From the cell containing the given text, extract its center point as (x, y) coordinate. 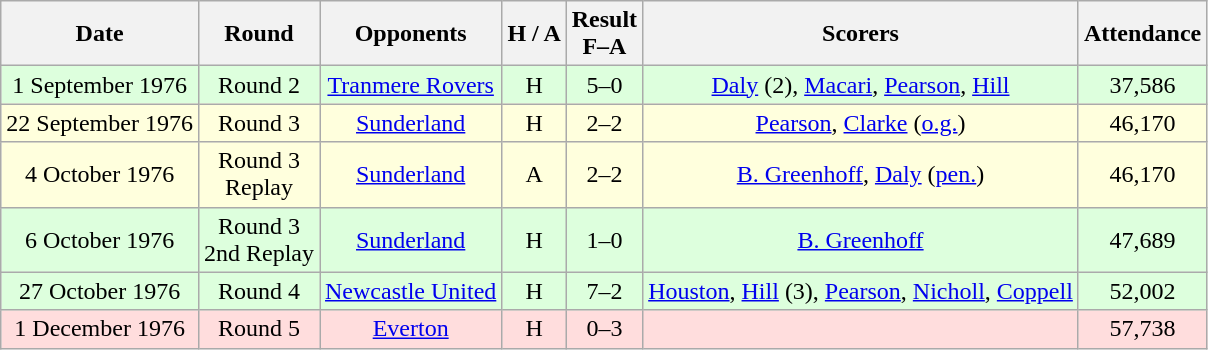
B. Greenhoff, Daly (pen.) (861, 174)
Round 5 (258, 329)
0–3 (604, 329)
Round 3 (258, 123)
5–0 (604, 85)
22 September 1976 (100, 123)
ResultF–A (604, 34)
H / A (534, 34)
Daly (2), Macari, Pearson, Hill (861, 85)
Tranmere Rovers (411, 85)
52,002 (1142, 291)
Round 32nd Replay (258, 240)
7–2 (604, 291)
Round 2 (258, 85)
1 December 1976 (100, 329)
27 October 1976 (100, 291)
Scorers (861, 34)
Round (258, 34)
Round 4 (258, 291)
Houston, Hill (3), Pearson, Nicholl, Coppell (861, 291)
47,689 (1142, 240)
B. Greenhoff (861, 240)
4 October 1976 (100, 174)
Pearson, Clarke (o.g.) (861, 123)
1–0 (604, 240)
Opponents (411, 34)
Round 3Replay (258, 174)
Newcastle United (411, 291)
A (534, 174)
Attendance (1142, 34)
Everton (411, 329)
Date (100, 34)
57,738 (1142, 329)
37,586 (1142, 85)
6 October 1976 (100, 240)
1 September 1976 (100, 85)
